Detect which cell encompasses the target text, then output its (x, y) center coordinate. 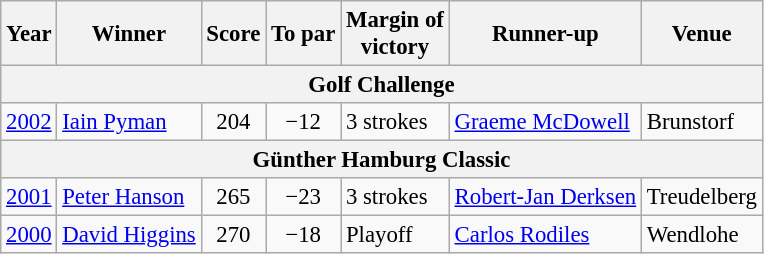
Playoff (396, 235)
2001 (29, 197)
−23 (304, 197)
Venue (702, 34)
Wendlohe (702, 235)
265 (234, 197)
−18 (304, 235)
2002 (29, 122)
Peter Hanson (129, 197)
Year (29, 34)
To par (304, 34)
Brunstorf (702, 122)
Golf Challenge (382, 85)
Runner-up (545, 34)
Carlos Rodiles (545, 235)
Treudelberg (702, 197)
204 (234, 122)
270 (234, 235)
Robert-Jan Derksen (545, 197)
David Higgins (129, 235)
Winner (129, 34)
−12 (304, 122)
Günther Hamburg Classic (382, 160)
Score (234, 34)
2000 (29, 235)
Margin ofvictory (396, 34)
Graeme McDowell (545, 122)
Iain Pyman (129, 122)
